Scan for the cell matching the given text and deliver its (X, Y) coordinate at center. 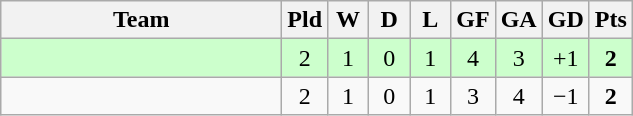
GD (566, 20)
+1 (566, 58)
W (348, 20)
GF (473, 20)
Pts (610, 20)
−1 (566, 96)
L (430, 20)
D (390, 20)
Team (142, 20)
GA (518, 20)
Pld (305, 20)
